Scan for the cell matching the given text and deliver its (X, Y) coordinate at center. 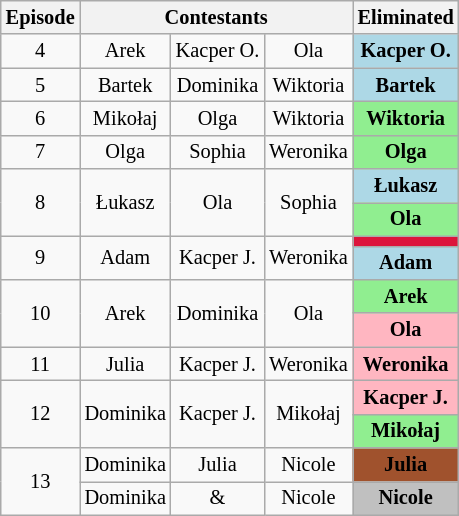
8 (40, 202)
11 (40, 364)
6 (40, 118)
Eliminated (406, 17)
12 (40, 414)
5 (40, 85)
9 (40, 258)
4 (40, 51)
& (218, 498)
Contestants (216, 17)
10 (40, 312)
13 (40, 482)
Episode (40, 17)
7 (40, 152)
